Capture the cell that displays the provided text and extract its [X, Y] central coordinate. 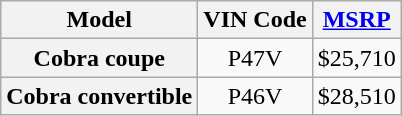
Cobra coupe [100, 58]
Cobra convertible [100, 96]
P47V [255, 58]
P46V [255, 96]
MSRP [356, 20]
VIN Code [255, 20]
$28,510 [356, 96]
$25,710 [356, 58]
Model [100, 20]
